Scan for the cell matching the given text and deliver its [X, Y] coordinate at center. 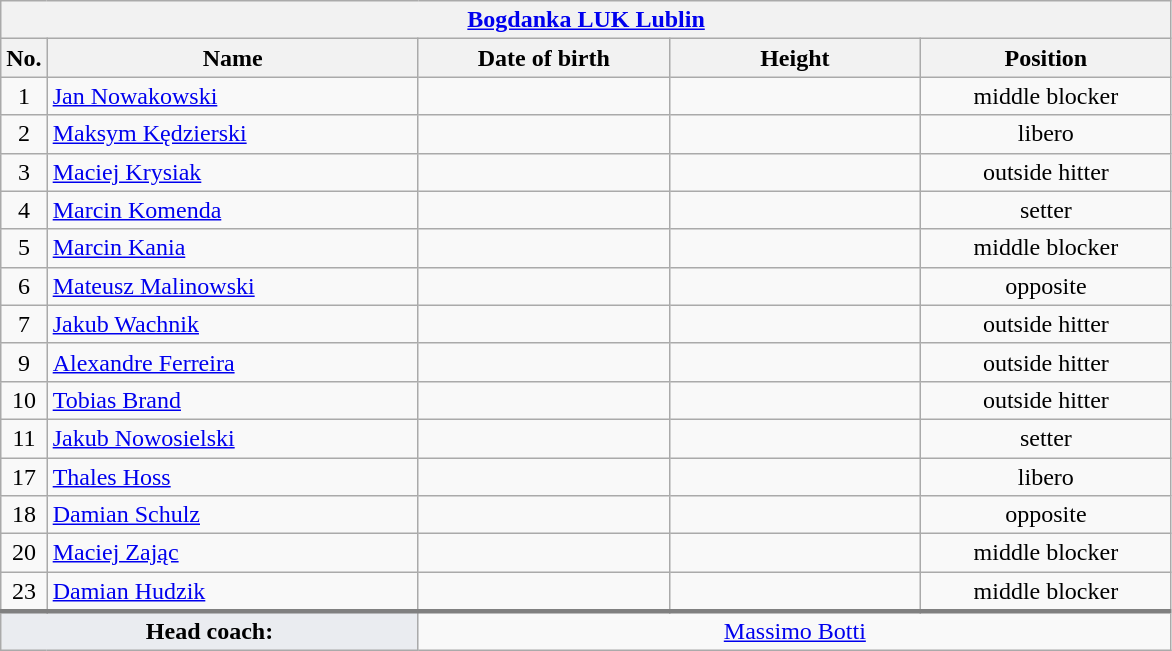
9 [24, 362]
6 [24, 286]
3 [24, 172]
10 [24, 400]
Mateusz Malinowski [232, 286]
Damian Schulz [232, 515]
Height [794, 58]
7 [24, 324]
Marcin Kania [232, 248]
1 [24, 96]
11 [24, 438]
Tobias Brand [232, 400]
17 [24, 477]
No. [24, 58]
Name [232, 58]
Jakub Wachnik [232, 324]
Damian Hudzik [232, 592]
Bogdanka LUK Lublin [586, 20]
Jakub Nowosielski [232, 438]
18 [24, 515]
23 [24, 592]
2 [24, 134]
Maciej Krysiak [232, 172]
Maksym Kędzierski [232, 134]
Head coach: [210, 631]
Massimo Botti [794, 631]
Alexandre Ferreira [232, 362]
Jan Nowakowski [232, 96]
5 [24, 248]
Maciej Zając [232, 553]
Date of birth [544, 58]
20 [24, 553]
Marcin Komenda [232, 210]
4 [24, 210]
Position [1046, 58]
Thales Hoss [232, 477]
